Return the (x, y) coordinate for the center point of the cell that contains the specified text.  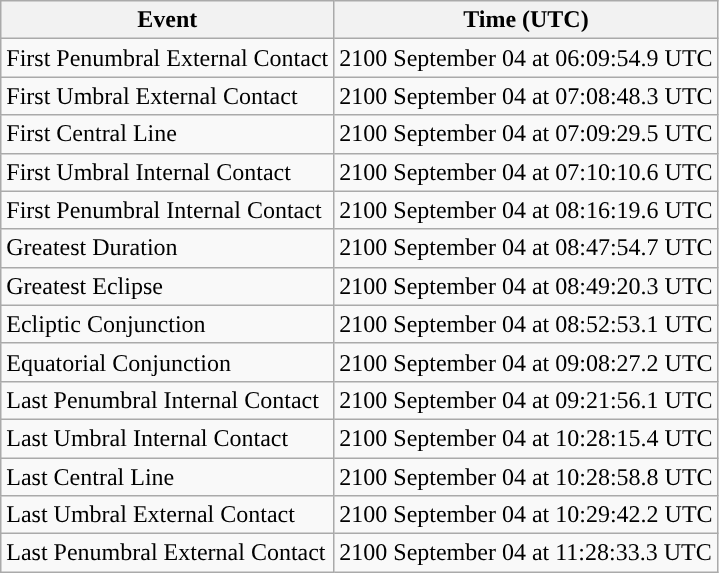
2100 September 04 at 08:52:53.1 UTC (526, 324)
2100 September 04 at 08:47:54.7 UTC (526, 248)
Ecliptic Conjunction (168, 324)
Time (UTC) (526, 20)
First Umbral External Contact (168, 96)
2100 September 04 at 07:10:10.6 UTC (526, 172)
2100 September 04 at 10:28:58.8 UTC (526, 477)
First Penumbral External Contact (168, 58)
First Umbral Internal Contact (168, 172)
First Penumbral Internal Contact (168, 210)
2100 September 04 at 10:29:42.2 UTC (526, 515)
2100 September 04 at 06:09:54.9 UTC (526, 58)
2100 September 04 at 11:28:33.3 UTC (526, 553)
Last Umbral Internal Contact (168, 438)
2100 September 04 at 09:21:56.1 UTC (526, 400)
Last Central Line (168, 477)
2100 September 04 at 07:08:48.3 UTC (526, 96)
Last Penumbral External Contact (168, 553)
Last Penumbral Internal Contact (168, 400)
Greatest Duration (168, 248)
2100 September 04 at 09:08:27.2 UTC (526, 362)
2100 September 04 at 07:09:29.5 UTC (526, 134)
2100 September 04 at 10:28:15.4 UTC (526, 438)
Greatest Eclipse (168, 286)
Last Umbral External Contact (168, 515)
Equatorial Conjunction (168, 362)
Event (168, 20)
First Central Line (168, 134)
2100 September 04 at 08:16:19.6 UTC (526, 210)
2100 September 04 at 08:49:20.3 UTC (526, 286)
